Provide the [x, y] coordinate of the cell's center where the given text is located.  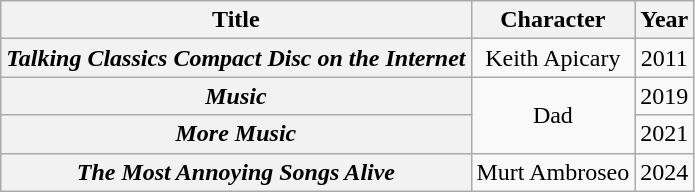
2021 [664, 134]
Keith Apicary [553, 58]
Dad [553, 115]
Year [664, 20]
More Music [236, 134]
Talking Classics Compact Disc on the Internet [236, 58]
Title [236, 20]
2011 [664, 58]
Character [553, 20]
2024 [664, 172]
Music [236, 96]
2019 [664, 96]
The Most Annoying Songs Alive [236, 172]
Murt Ambroseo [553, 172]
